Identify which cell holds the provided text, then report its (x, y) central coordinate. 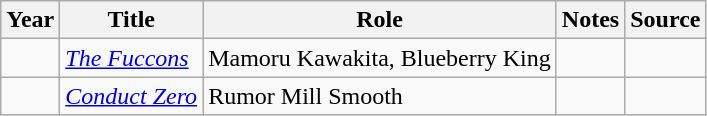
Conduct Zero (132, 96)
Year (30, 20)
Source (666, 20)
Title (132, 20)
Role (380, 20)
Mamoru Kawakita, Blueberry King (380, 58)
Notes (590, 20)
The Fuccons (132, 58)
Rumor Mill Smooth (380, 96)
